Pinpoint the cell where the given text exists, returning its [x, y] midpoint coordinate. 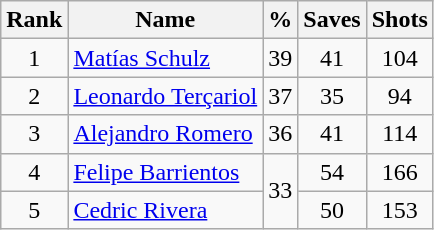
4 [34, 172]
Saves [332, 20]
37 [280, 96]
Shots [400, 20]
3 [34, 134]
Matías Schulz [166, 58]
2 [34, 96]
5 [34, 210]
54 [332, 172]
33 [280, 191]
1 [34, 58]
Cedric Rivera [166, 210]
94 [400, 96]
104 [400, 58]
Alejandro Romero [166, 134]
166 [400, 172]
39 [280, 58]
Leonardo Terçariol [166, 96]
153 [400, 210]
114 [400, 134]
Name [166, 20]
Felipe Barrientos [166, 172]
Rank [34, 20]
35 [332, 96]
50 [332, 210]
% [280, 20]
36 [280, 134]
